For the text-containing cell, return its midpoint in [X, Y] coordinate format. 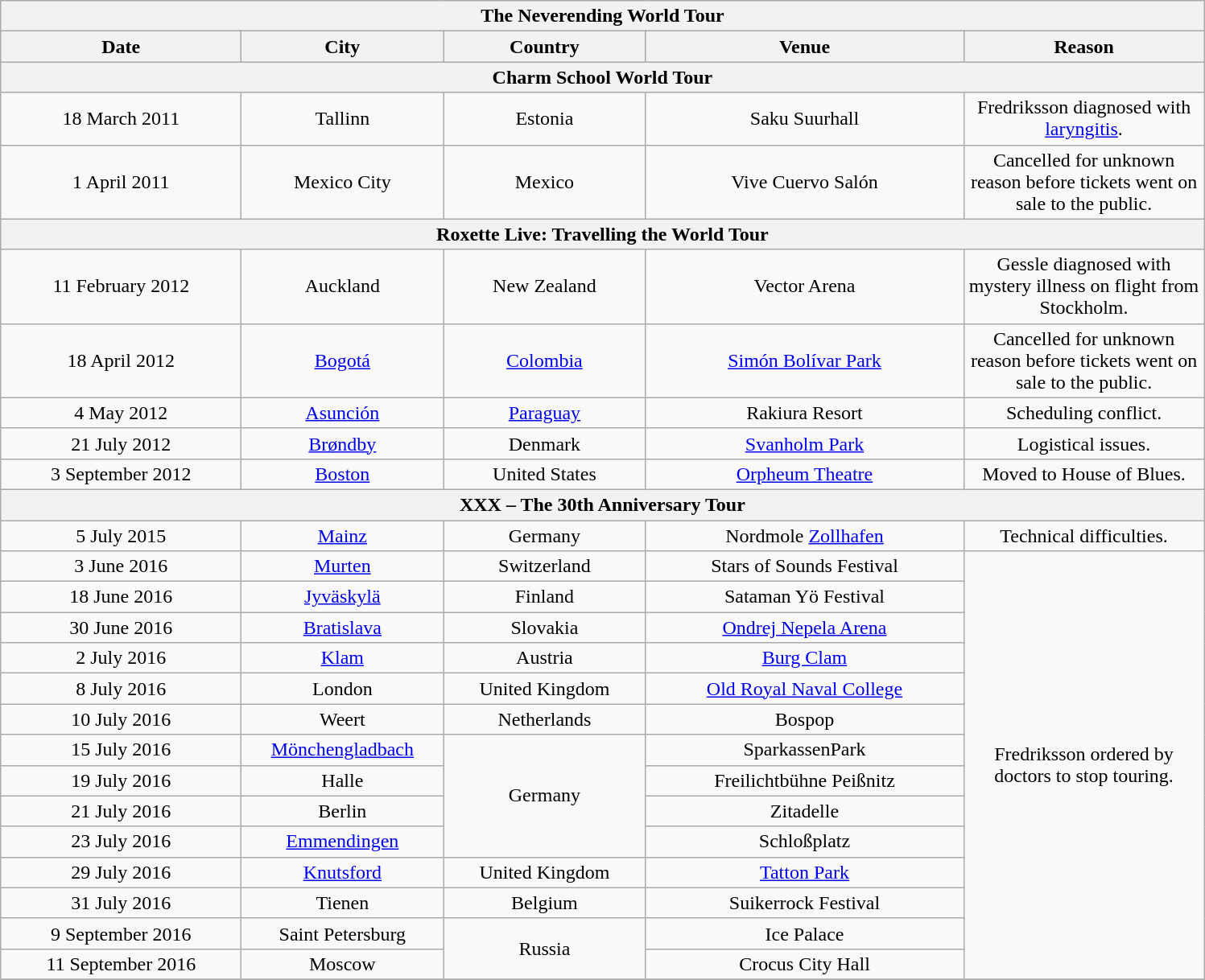
Bratislava [343, 628]
21 July 2012 [121, 443]
31 July 2016 [121, 903]
Charm School World Tour [602, 77]
Saku Suurhall [805, 119]
Boston [343, 474]
Jyväskylä [343, 597]
Switzerland [544, 566]
1 April 2011 [121, 182]
11 September 2016 [121, 964]
Slovakia [544, 628]
Venue [805, 47]
The Neverending World Tour [602, 16]
4 May 2012 [121, 413]
Mainz [343, 535]
Netherlands [544, 719]
Nordmole Zollhafen [805, 535]
Knutsford [343, 872]
Scheduling conflict. [1083, 413]
Fredriksson ordered by doctors to stop touring. [1083, 766]
8 July 2016 [121, 689]
23 July 2016 [121, 842]
United States [544, 474]
Bogotá [343, 360]
Roxette Live: Travelling the World Tour [602, 234]
Ice Palace [805, 933]
Mexico City [343, 182]
Auckland [343, 286]
Mexico [544, 182]
Halle [343, 780]
Denmark [544, 443]
Old Royal Naval College [805, 689]
Murten [343, 566]
3 June 2016 [121, 566]
Sataman Yö Festival [805, 597]
Logistical issues. [1083, 443]
Bospop [805, 719]
5 July 2015 [121, 535]
New Zealand [544, 286]
Asunción [343, 413]
Fredriksson diagnosed with laryngitis. [1083, 119]
Gessle diagnosed with mystery illness on flight from Stockholm. [1083, 286]
Belgium [544, 903]
SparkassenPark [805, 750]
11 February 2012 [121, 286]
Reason [1083, 47]
2 July 2016 [121, 658]
Moved to House of Blues. [1083, 474]
Simón Bolívar Park [805, 360]
Svanholm Park [805, 443]
9 September 2016 [121, 933]
Country [544, 47]
Russia [544, 949]
Weert [343, 719]
Stars of Sounds Festival [805, 566]
City [343, 47]
Suikerrock Festival [805, 903]
Saint Petersburg [343, 933]
Technical difficulties. [1083, 535]
Zitadelle [805, 811]
Schloßplatz [805, 842]
Mönchengladbach [343, 750]
Berlin [343, 811]
Emmendingen [343, 842]
Colombia [544, 360]
30 June 2016 [121, 628]
Crocus City Hall [805, 964]
Vector Arena [805, 286]
18 April 2012 [121, 360]
19 July 2016 [121, 780]
Vive Cuervo Salón [805, 182]
Rakiura Resort [805, 413]
Tienen [343, 903]
3 September 2012 [121, 474]
London [343, 689]
10 July 2016 [121, 719]
Moscow [343, 964]
Freilichtbühne Peißnitz [805, 780]
Date [121, 47]
Estonia [544, 119]
Burg Clam [805, 658]
Tallinn [343, 119]
Orpheum Theatre [805, 474]
18 March 2011 [121, 119]
21 July 2016 [121, 811]
Ondrej Nepela Arena [805, 628]
Austria [544, 658]
29 July 2016 [121, 872]
Finland [544, 597]
Tatton Park [805, 872]
18 June 2016 [121, 597]
Brøndby [343, 443]
Paraguay [544, 413]
15 July 2016 [121, 750]
Klam [343, 658]
XXX – The 30th Anniversary Tour [602, 504]
